Return the [x, y] coordinate for the center point of the cell that contains the specified text.  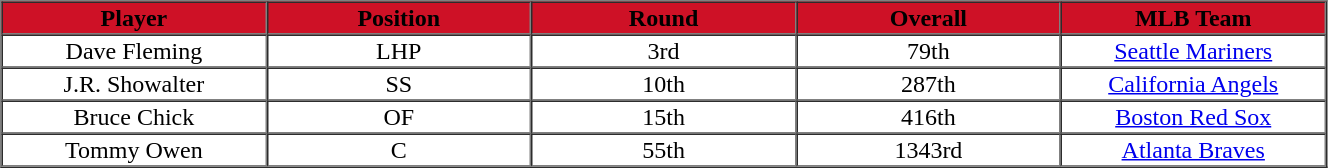
Player [134, 18]
Atlanta Braves [1194, 150]
SS [398, 84]
Bruce Chick [134, 116]
Round [664, 18]
79th [928, 50]
55th [664, 150]
Tommy Owen [134, 150]
Dave Fleming [134, 50]
416th [928, 116]
1343rd [928, 150]
LHP [398, 50]
Boston Red Sox [1194, 116]
Seattle Mariners [1194, 50]
C [398, 150]
15th [664, 116]
Position [398, 18]
MLB Team [1194, 18]
Overall [928, 18]
California Angels [1194, 84]
287th [928, 84]
3rd [664, 50]
10th [664, 84]
OF [398, 116]
J.R. Showalter [134, 84]
